Determine the [X, Y] coordinate at the center of the cell enclosing the given text.  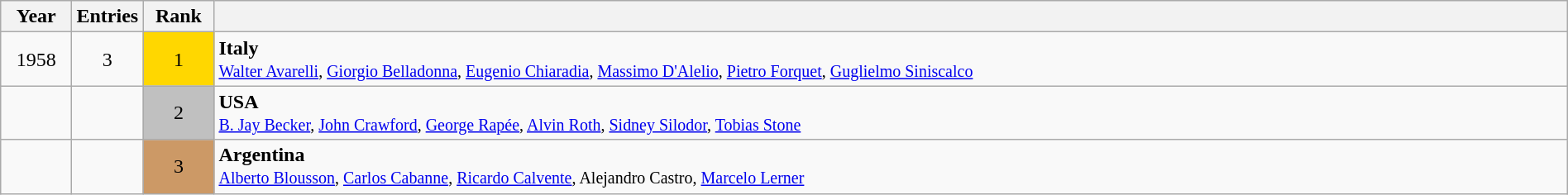
1958 [36, 59]
USAB. Jay Becker, John Crawford, George Rapée, Alvin Roth, Sidney Silodor, Tobias Stone [891, 112]
2 [179, 112]
Entries [108, 17]
ArgentinaAlberto Blousson, Carlos Cabanne, Ricardo Calvente, Alejandro Castro, Marcelo Lerner [891, 167]
ItalyWalter Avarelli, Giorgio Belladonna, Eugenio Chiaradia, Massimo D'Alelio, Pietro Forquet, Guglielmo Siniscalco [891, 59]
Year [36, 17]
1 [179, 59]
Rank [179, 17]
